Search for the cell housing the specified text and yield its [X, Y] center coordinate. 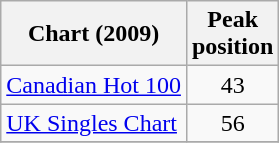
Peakposition [232, 34]
Canadian Hot 100 [94, 85]
UK Singles Chart [94, 123]
43 [232, 85]
56 [232, 123]
Chart (2009) [94, 34]
